Return the [X, Y] coordinate for the center point of the cell that contains the specified text.  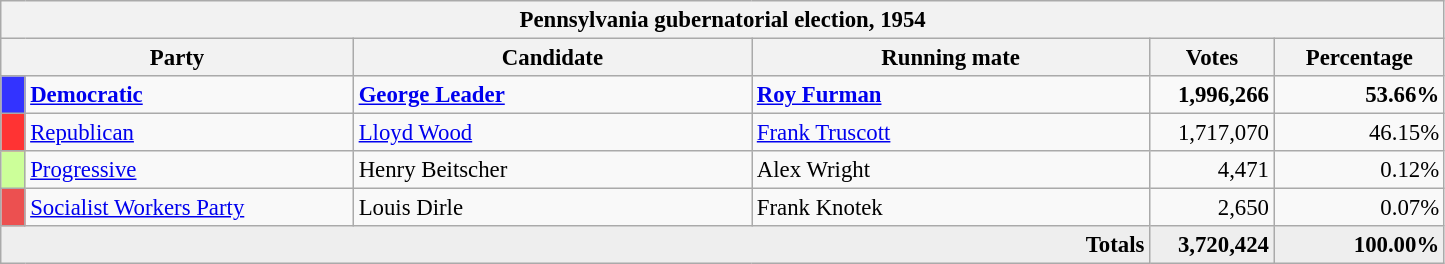
46.15% [1359, 133]
Percentage [1359, 58]
Party [178, 58]
4,471 [1212, 170]
0.07% [1359, 208]
Votes [1212, 58]
Alex Wright [951, 170]
Candidate [552, 58]
Totals [576, 245]
Henry Beitscher [552, 170]
Lloyd Wood [552, 133]
Frank Truscott [951, 133]
0.12% [1359, 170]
53.66% [1359, 95]
Progressive [189, 170]
Socialist Workers Party [189, 208]
Republican [189, 133]
3,720,424 [1212, 245]
100.00% [1359, 245]
Frank Knotek [951, 208]
Louis Dirle [552, 208]
Running mate [951, 58]
George Leader [552, 95]
Democratic [189, 95]
Pennsylvania gubernatorial election, 1954 [723, 20]
Roy Furman [951, 95]
2,650 [1212, 208]
1,717,070 [1212, 133]
1,996,266 [1212, 95]
